For the text-containing cell, return its midpoint in (X, Y) coordinate format. 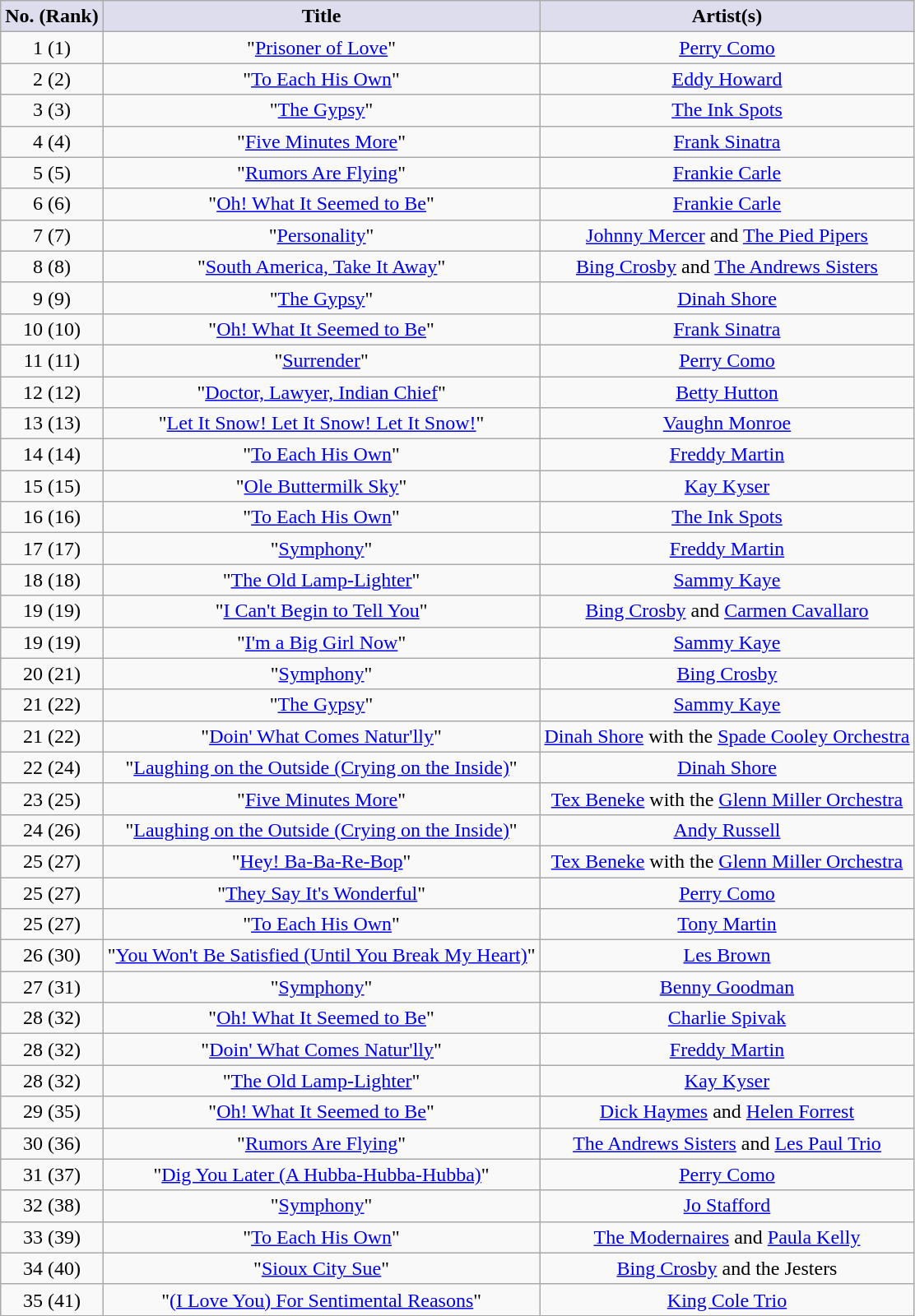
2 (2) (52, 79)
Benny Goodman (727, 987)
Artist(s) (727, 16)
Betty Hutton (727, 392)
16 (16) (52, 517)
27 (31) (52, 987)
Les Brown (727, 956)
Charlie Spivak (727, 1018)
32 (38) (52, 1206)
1 (1) (52, 48)
5 (5) (52, 173)
"Ole Buttermilk Sky" (321, 486)
"Personality" (321, 235)
9 (9) (52, 298)
34 (40) (52, 1268)
"Let It Snow! Let It Snow! Let It Snow!" (321, 424)
8 (8) (52, 266)
Eddy Howard (727, 79)
6 (6) (52, 204)
"Surrender" (321, 360)
Bing Crosby and The Andrews Sisters (727, 266)
24 (26) (52, 830)
35 (41) (52, 1300)
"Dig You Later (A Hubba-Hubba-Hubba)" (321, 1175)
"You Won't Be Satisfied (Until You Break My Heart)" (321, 956)
14 (14) (52, 455)
29 (35) (52, 1112)
20 (21) (52, 674)
15 (15) (52, 486)
Johnny Mercer and The Pied Pipers (727, 235)
Bing Crosby (727, 674)
No. (Rank) (52, 16)
10 (10) (52, 329)
23 (25) (52, 799)
"Prisoner of Love" (321, 48)
"They Say It's Wonderful" (321, 892)
33 (39) (52, 1237)
The Modernaires and Paula Kelly (727, 1237)
13 (13) (52, 424)
Dick Haymes and Helen Forrest (727, 1112)
31 (37) (52, 1175)
26 (30) (52, 956)
"Sioux City Sue" (321, 1268)
Dinah Shore with the Spade Cooley Orchestra (727, 736)
Tony Martin (727, 924)
"(I Love You) For Sentimental Reasons" (321, 1300)
18 (18) (52, 580)
"I'm a Big Girl Now" (321, 642)
Jo Stafford (727, 1206)
Andy Russell (727, 830)
Bing Crosby and the Jesters (727, 1268)
"Doctor, Lawyer, Indian Chief" (321, 392)
17 (17) (52, 549)
King Cole Trio (727, 1300)
Bing Crosby and Carmen Cavallaro (727, 611)
30 (36) (52, 1143)
7 (7) (52, 235)
"South America, Take It Away" (321, 266)
Vaughn Monroe (727, 424)
3 (3) (52, 110)
4 (4) (52, 141)
22 (24) (52, 767)
The Andrews Sisters and Les Paul Trio (727, 1143)
12 (12) (52, 392)
11 (11) (52, 360)
"Hey! Ba-Ba-Re-Bop" (321, 861)
Title (321, 16)
"I Can't Begin to Tell You" (321, 611)
